Find where the given text appears and provide that cell's center as (x, y) coordinate. 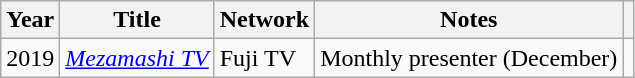
Monthly presenter (December) (469, 58)
Mezamashi TV (137, 58)
Title (137, 20)
2019 (30, 58)
Notes (469, 20)
Network (264, 20)
Fuji TV (264, 58)
Year (30, 20)
